Detect which cell encompasses the target text, then output its [X, Y] center coordinate. 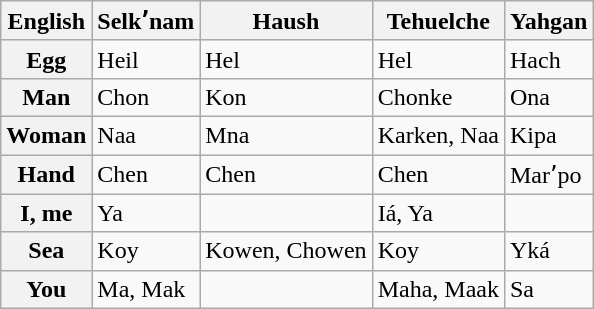
Iá, Ya [438, 213]
Kipa [548, 135]
Mna [286, 135]
Hach [548, 59]
Marʼpo [548, 174]
Ya [146, 213]
Chonke [438, 97]
I, me [46, 213]
Hand [46, 174]
Ma, Mak [146, 289]
Chon [146, 97]
Woman [46, 135]
Tehuelche [438, 21]
English [46, 21]
Egg [46, 59]
Kon [286, 97]
Ona [548, 97]
Sea [46, 251]
Karken, Naa [438, 135]
Yká [548, 251]
Yahgan [548, 21]
Heil [146, 59]
You [46, 289]
Sa [548, 289]
Selkʼnam [146, 21]
Man [46, 97]
Kowen, Chowen [286, 251]
Maha, Maak [438, 289]
Haush [286, 21]
Naa [146, 135]
